Determine the [X, Y] coordinate at the center of the cell enclosing the given text.  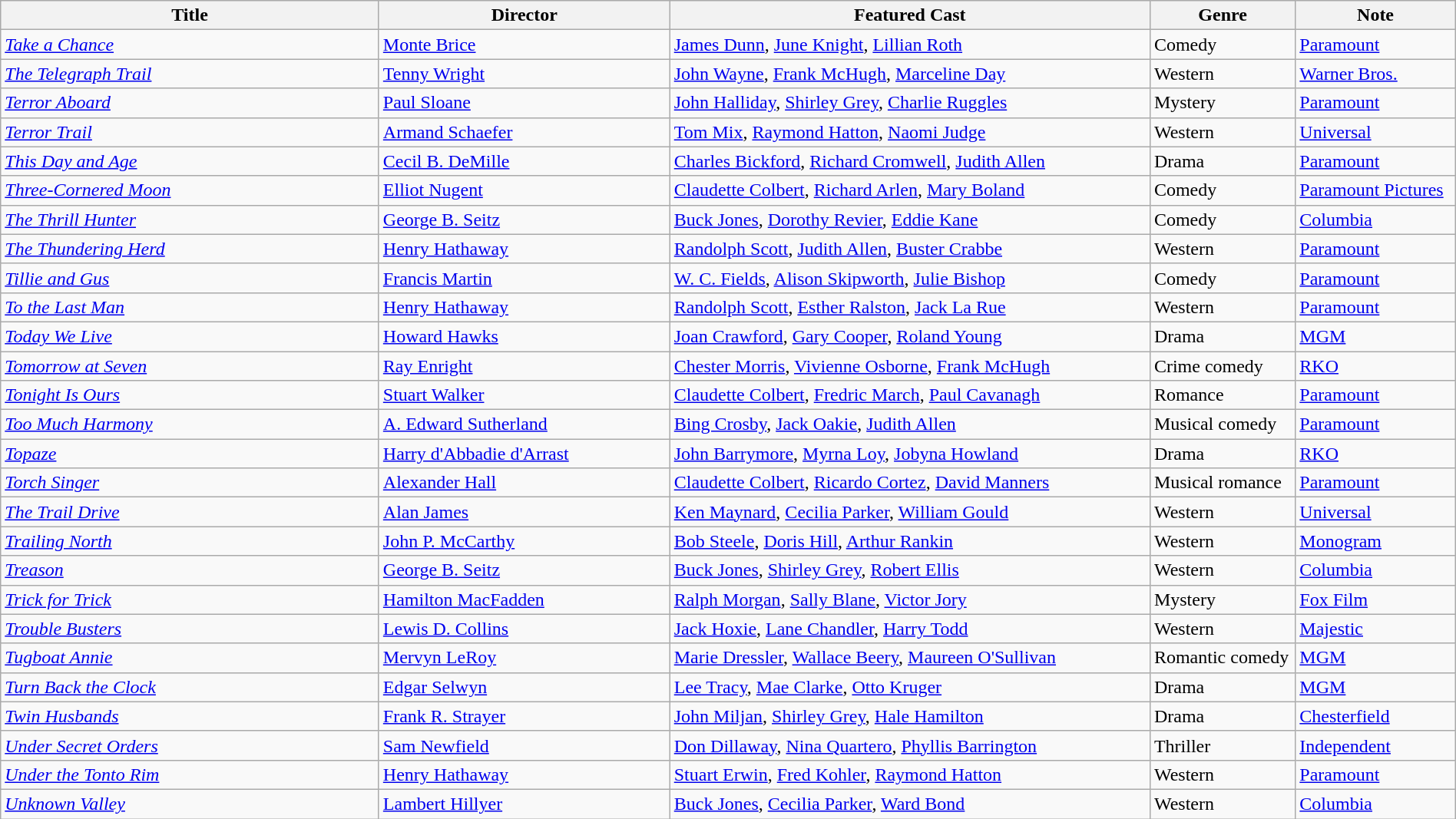
Today We Live [190, 336]
Director [524, 15]
Jack Hoxie, Lane Chandler, Harry Todd [909, 629]
Edgar Selwyn [524, 687]
Independent [1375, 745]
Majestic [1375, 629]
Frank R. Strayer [524, 716]
Featured Cast [909, 15]
John Halliday, Shirley Grey, Charlie Ruggles [909, 103]
Tillie and Gus [190, 278]
A. Edward Sutherland [524, 424]
Lee Tracy, Mae Clarke, Otto Kruger [909, 687]
Genre [1223, 15]
Paramount Pictures [1375, 190]
Buck Jones, Shirley Grey, Robert Ellis [909, 570]
Armand Schaefer [524, 132]
Harry d'Abbadie d'Arrast [524, 454]
W. C. Fields, Alison Skipworth, Julie Bishop [909, 278]
Fox Film [1375, 599]
Trick for Trick [190, 599]
Randolph Scott, Judith Allen, Buster Crabbe [909, 249]
Lewis D. Collins [524, 629]
Marie Dressler, Wallace Beery, Maureen O'Sullivan [909, 658]
Title [190, 15]
Twin Husbands [190, 716]
John Barrymore, Myrna Loy, Jobyna Howland [909, 454]
Monogram [1375, 541]
Claudette Colbert, Ricardo Cortez, David Manners [909, 483]
The Thrill Hunter [190, 220]
Under the Tonto Rim [190, 774]
Tugboat Annie [190, 658]
Sam Newfield [524, 745]
Claudette Colbert, Richard Arlen, Mary Boland [909, 190]
Trailing North [190, 541]
The Thundering Herd [190, 249]
Buck Jones, Cecilia Parker, Ward Bond [909, 804]
Tenny Wright [524, 74]
Francis Martin [524, 278]
Treason [190, 570]
Mervyn LeRoy [524, 658]
Ken Maynard, Cecilia Parker, William Gould [909, 512]
Randolph Scott, Esther Ralston, Jack La Rue [909, 307]
Note [1375, 15]
Buck Jones, Dorothy Revier, Eddie Kane [909, 220]
John Miljan, Shirley Grey, Hale Hamilton [909, 716]
Alan James [524, 512]
Chesterfield [1375, 716]
The Telegraph Trail [190, 74]
To the Last Man [190, 307]
Bob Steele, Doris Hill, Arthur Rankin [909, 541]
John Wayne, Frank McHugh, Marceline Day [909, 74]
Chester Morris, Vivienne Osborne, Frank McHugh [909, 366]
Alexander Hall [524, 483]
Stuart Erwin, Fred Kohler, Raymond Hatton [909, 774]
Ray Enright [524, 366]
Terror Aboard [190, 103]
John P. McCarthy [524, 541]
Romance [1223, 395]
Romantic comedy [1223, 658]
Musical romance [1223, 483]
Tomorrow at Seven [190, 366]
Claudette Colbert, Fredric March, Paul Cavanagh [909, 395]
Joan Crawford, Gary Cooper, Roland Young [909, 336]
Under Secret Orders [190, 745]
Tom Mix, Raymond Hatton, Naomi Judge [909, 132]
James Dunn, June Knight, Lillian Roth [909, 45]
Unknown Valley [190, 804]
The Trail Drive [190, 512]
Stuart Walker [524, 395]
Thriller [1223, 745]
Musical comedy [1223, 424]
Take a Chance [190, 45]
Howard Hawks [524, 336]
Ralph Morgan, Sally Blane, Victor Jory [909, 599]
Tonight Is Ours [190, 395]
Bing Crosby, Jack Oakie, Judith Allen [909, 424]
Terror Trail [190, 132]
Topaze [190, 454]
Hamilton MacFadden [524, 599]
Three-Cornered Moon [190, 190]
Turn Back the Clock [190, 687]
Torch Singer [190, 483]
Paul Sloane [524, 103]
Crime comedy [1223, 366]
Cecil B. DeMille [524, 161]
Don Dillaway, Nina Quartero, Phyllis Barrington [909, 745]
Lambert Hillyer [524, 804]
Trouble Busters [190, 629]
This Day and Age [190, 161]
Charles Bickford, Richard Cromwell, Judith Allen [909, 161]
Monte Brice [524, 45]
Too Much Harmony [190, 424]
Warner Bros. [1375, 74]
Elliot Nugent [524, 190]
